Locate the cell with the specified text and output its [x, y] center coordinate. 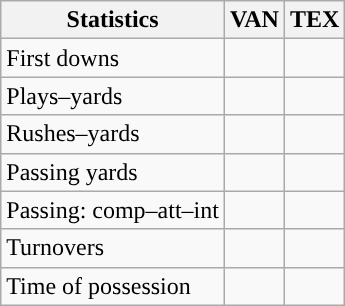
Time of possession [113, 286]
Passing: comp–att–int [113, 210]
Statistics [113, 20]
VAN [254, 20]
Turnovers [113, 248]
Passing yards [113, 172]
Rushes–yards [113, 134]
First downs [113, 58]
TEX [314, 20]
Plays–yards [113, 96]
